Provide the [X, Y] coordinate of the cell's center where the given text is located.  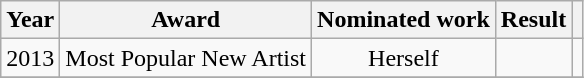
Herself [404, 58]
Nominated work [404, 20]
Most Popular New Artist [186, 58]
Result [533, 20]
Award [186, 20]
Year [30, 20]
2013 [30, 58]
